Detect which cell encompasses the target text, then output its (x, y) center coordinate. 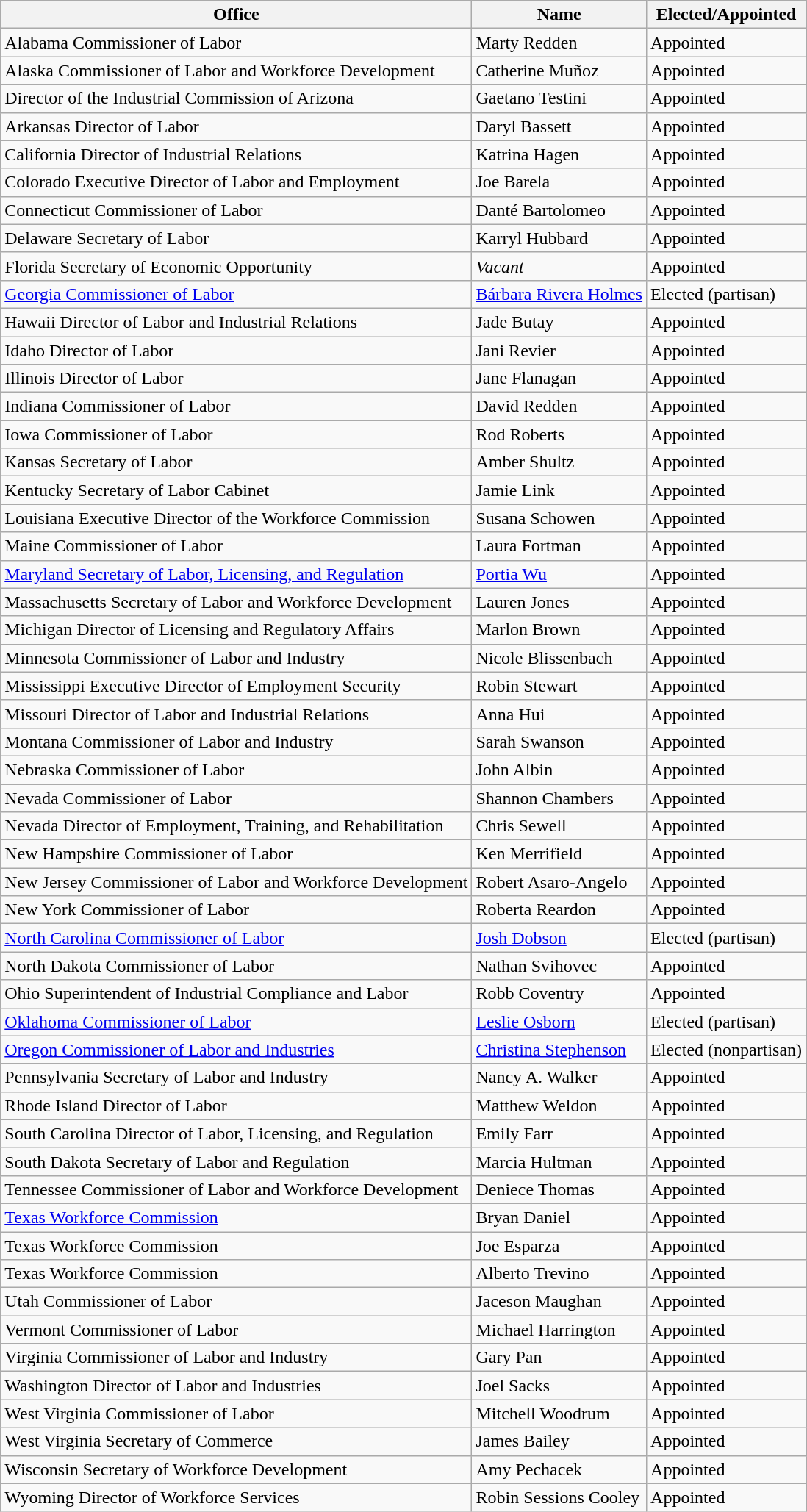
Ken Merrifield (559, 854)
Utah Commissioner of Labor (237, 1302)
Robert Asaro-Angelo (559, 882)
Georgia Commissioner of Labor (237, 294)
Rhode Island Director of Labor (237, 1106)
Wisconsin Secretary of Workforce Development (237, 1469)
Chris Sewell (559, 826)
Jane Flanagan (559, 379)
Nancy A. Walker (559, 1078)
Jamie Link (559, 490)
Roberta Reardon (559, 910)
Nevada Director of Employment, Training, and Rehabilitation (237, 826)
Nebraska Commissioner of Labor (237, 770)
Joe Esparza (559, 1246)
Bryan Daniel (559, 1217)
Gary Pan (559, 1358)
New Jersey Commissioner of Labor and Workforce Development (237, 882)
Karryl Hubbard (559, 238)
Gaetano Testini (559, 98)
Josh Dobson (559, 938)
Emily Farr (559, 1133)
Missouri Director of Labor and Industrial Relations (237, 714)
Alaska Commissioner of Labor and Workforce Development (237, 71)
Joe Barela (559, 182)
North Dakota Commissioner of Labor (237, 966)
Montana Commissioner of Labor and Industry (237, 742)
South Dakota Secretary of Labor and Regulation (237, 1161)
John Albin (559, 770)
Delaware Secretary of Labor (237, 238)
Office (237, 15)
Kansas Secretary of Labor (237, 462)
Matthew Weldon (559, 1106)
Arkansas Director of Labor (237, 126)
Leslie Osborn (559, 1022)
Sarah Swanson (559, 742)
James Bailey (559, 1441)
Washington Director of Labor and Industries (237, 1386)
Robin Sessions Cooley (559, 1497)
Daryl Bassett (559, 126)
Alberto Trevino (559, 1274)
Mitchell Woodrum (559, 1414)
Amy Pechacek (559, 1469)
Michigan Director of Licensing and Regulatory Affairs (237, 630)
Indiana Commissioner of Labor (237, 406)
Alabama Commissioner of Labor (237, 43)
David Redden (559, 406)
Michael Harrington (559, 1330)
Amber Shultz (559, 462)
Bárbara Rivera Holmes (559, 294)
Tennessee Commissioner of Labor and Workforce Development (237, 1189)
Christina Stephenson (559, 1050)
Jade Butay (559, 322)
Elected (nonpartisan) (726, 1050)
West Virginia Secretary of Commerce (237, 1441)
Robin Stewart (559, 686)
South Carolina Director of Labor, Licensing, and Regulation (237, 1133)
Pennsylvania Secretary of Labor and Industry (237, 1078)
Marcia Hultman (559, 1161)
Marty Redden (559, 43)
Connecticut Commissioner of Labor (237, 210)
Nathan Svihovec (559, 966)
Massachusetts Secretary of Labor and Workforce Development (237, 602)
Portia Wu (559, 574)
Vermont Commissioner of Labor (237, 1330)
West Virginia Commissioner of Labor (237, 1414)
Louisiana Executive Director of the Workforce Commission (237, 518)
Florida Secretary of Economic Opportunity (237, 266)
Hawaii Director of Labor and Industrial Relations (237, 322)
Name (559, 15)
Lauren Jones (559, 602)
Danté Bartolomeo (559, 210)
Rod Roberts (559, 434)
Virginia Commissioner of Labor and Industry (237, 1358)
New York Commissioner of Labor (237, 910)
Idaho Director of Labor (237, 351)
Minnesota Commissioner of Labor and Industry (237, 658)
Nevada Commissioner of Labor (237, 798)
North Carolina Commissioner of Labor (237, 938)
Vacant (559, 266)
Robb Coventry (559, 994)
Elected/Appointed (726, 15)
Joel Sacks (559, 1386)
Deniece Thomas (559, 1189)
Katrina Hagen (559, 154)
Kentucky Secretary of Labor Cabinet (237, 490)
Anna Hui (559, 714)
Maryland Secretary of Labor, Licensing, and Regulation (237, 574)
Jaceson Maughan (559, 1302)
Illinois Director of Labor (237, 379)
Oregon Commissioner of Labor and Industries (237, 1050)
Shannon Chambers (559, 798)
Laura Fortman (559, 546)
Wyoming Director of Workforce Services (237, 1497)
Jani Revier (559, 351)
Oklahoma Commissioner of Labor (237, 1022)
Colorado Executive Director of Labor and Employment (237, 182)
California Director of Industrial Relations (237, 154)
Catherine Muñoz (559, 71)
New Hampshire Commissioner of Labor (237, 854)
Director of the Industrial Commission of Arizona (237, 98)
Maine Commissioner of Labor (237, 546)
Mississippi Executive Director of Employment Security (237, 686)
Nicole Blissenbach (559, 658)
Iowa Commissioner of Labor (237, 434)
Susana Schowen (559, 518)
Ohio Superintendent of Industrial Compliance and Labor (237, 994)
Marlon Brown (559, 630)
